Locate the cell with the specified text and output its [x, y] center coordinate. 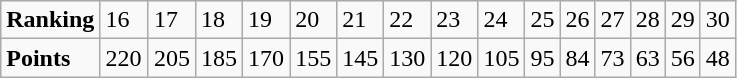
Ranking [50, 20]
205 [172, 58]
23 [454, 20]
20 [314, 20]
73 [612, 58]
27 [612, 20]
145 [360, 58]
220 [124, 58]
56 [682, 58]
63 [648, 58]
24 [502, 20]
30 [718, 20]
16 [124, 20]
84 [578, 58]
17 [172, 20]
18 [218, 20]
25 [542, 20]
28 [648, 20]
19 [266, 20]
105 [502, 58]
95 [542, 58]
130 [408, 58]
29 [682, 20]
120 [454, 58]
26 [578, 20]
155 [314, 58]
22 [408, 20]
21 [360, 20]
48 [718, 58]
185 [218, 58]
Points [50, 58]
170 [266, 58]
